For the text-containing cell, return its midpoint in [X, Y] coordinate format. 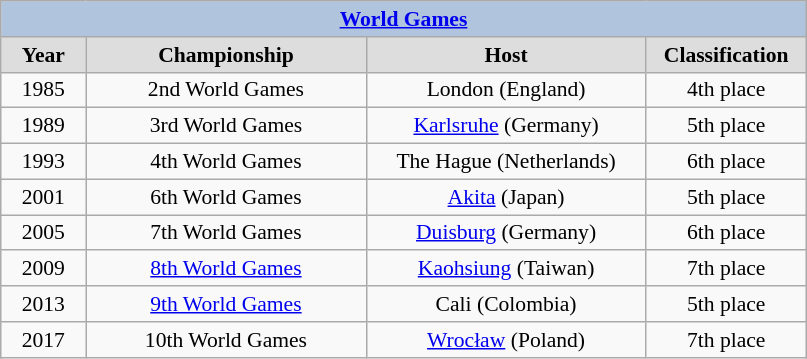
9th World Games [226, 304]
3rd World Games [226, 126]
Classification [726, 55]
Championship [226, 55]
Duisburg (Germany) [506, 233]
8th World Games [226, 269]
Year [44, 55]
6th World Games [226, 197]
1993 [44, 162]
10th World Games [226, 340]
7th World Games [226, 233]
2nd World Games [226, 90]
Cali (Colombia) [506, 304]
World Games [404, 19]
4th World Games [226, 162]
2005 [44, 233]
Karlsruhe (Germany) [506, 126]
2013 [44, 304]
1989 [44, 126]
Akita (Japan) [506, 197]
1985 [44, 90]
Kaohsiung (Taiwan) [506, 269]
4th place [726, 90]
The Hague (Netherlands) [506, 162]
Host [506, 55]
Wrocław (Poland) [506, 340]
2009 [44, 269]
2017 [44, 340]
London (England) [506, 90]
2001 [44, 197]
